Output the [X, Y] coordinate of the center of the cell containing the given text.  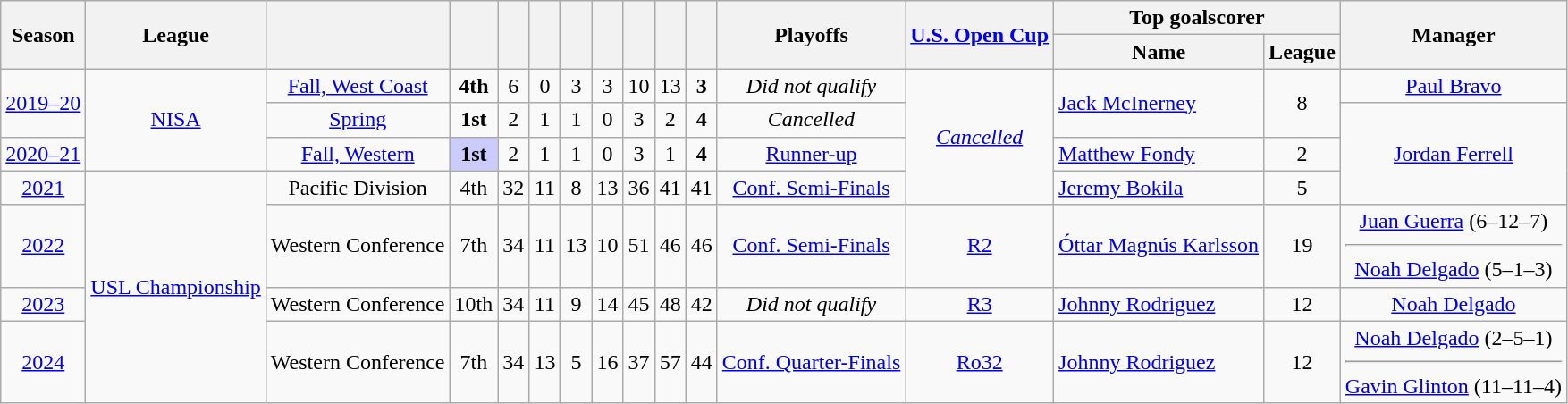
NISA [176, 120]
Juan Guerra (6–12–7) Noah Delgado (5–1–3) [1454, 246]
Manager [1454, 35]
Jeremy Bokila [1159, 188]
R2 [980, 246]
Fall, Western [358, 154]
37 [638, 362]
Pacific Division [358, 188]
44 [701, 362]
2021 [43, 188]
USL Championship [176, 287]
Ro32 [980, 362]
45 [638, 304]
Playoffs [812, 35]
Óttar Magnús Karlsson [1159, 246]
48 [670, 304]
Fall, West Coast [358, 86]
19 [1302, 246]
2019–20 [43, 103]
32 [513, 188]
Top goalscorer [1198, 18]
16 [608, 362]
6 [513, 86]
Matthew Fondy [1159, 154]
Noah Delgado [1454, 304]
42 [701, 304]
Jordan Ferrell [1454, 154]
9 [576, 304]
2024 [43, 362]
51 [638, 246]
Jack McInerney [1159, 103]
Spring [358, 120]
10th [474, 304]
Season [43, 35]
Conf. Quarter-Finals [812, 362]
Name [1159, 52]
57 [670, 362]
Paul Bravo [1454, 86]
2020–21 [43, 154]
36 [638, 188]
2022 [43, 246]
14 [608, 304]
R3 [980, 304]
Runner-up [812, 154]
Noah Delgado (2–5–1) Gavin Glinton (11–11–4) [1454, 362]
2023 [43, 304]
U.S. Open Cup [980, 35]
